Return the [x, y] coordinate for the center point of the cell that contains the specified text.  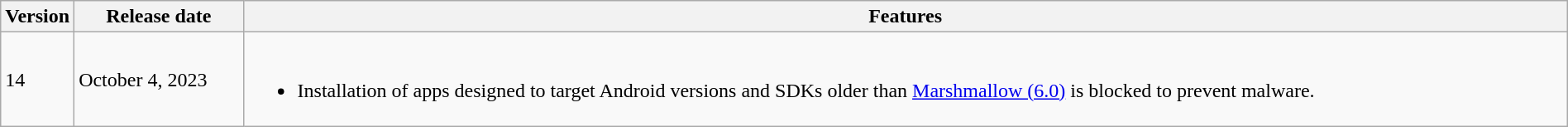
14 [38, 80]
Version [38, 17]
October 4, 2023 [159, 80]
Release date [159, 17]
Installation of apps designed to target Android versions and SDKs older than Marshmallow (6.0) is blocked to prevent malware. [905, 80]
Features [905, 17]
